Return (x, y) of the center of cell containing provided text 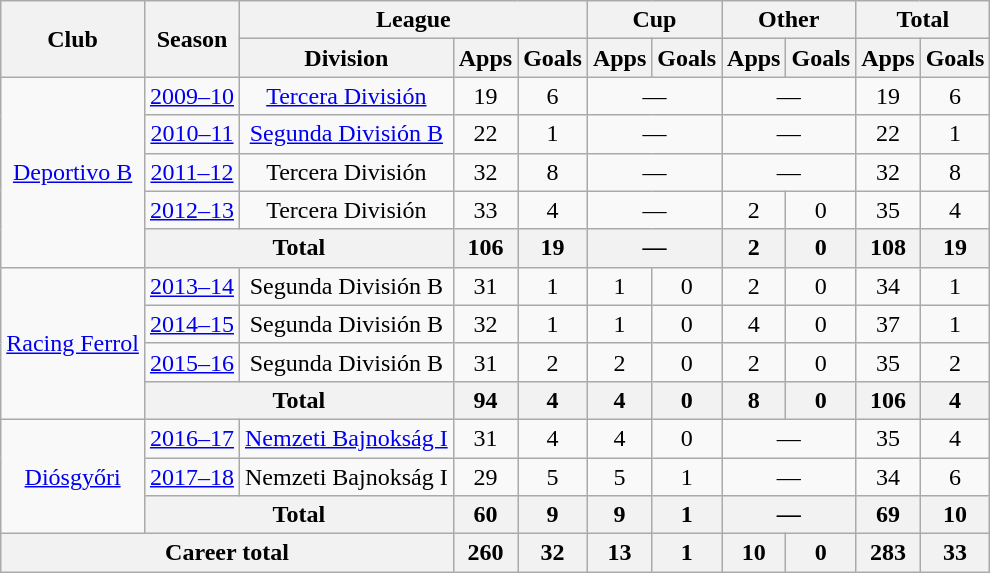
37 (888, 324)
60 (485, 515)
Club (73, 39)
29 (485, 477)
2011–12 (192, 172)
108 (888, 248)
Deportivo B (73, 172)
2014–15 (192, 324)
94 (485, 400)
13 (619, 553)
Diósgyőri (73, 476)
2015–16 (192, 362)
Career total (227, 553)
Other (789, 20)
69 (888, 515)
Season (192, 39)
League (414, 20)
Division (347, 58)
2017–18 (192, 477)
2009–10 (192, 96)
2010–11 (192, 134)
2016–17 (192, 438)
2013–14 (192, 286)
283 (888, 553)
260 (485, 553)
2012–13 (192, 210)
Cup (654, 20)
Racing Ferrol (73, 343)
